Locate the cell with the specified text and output its [x, y] center coordinate. 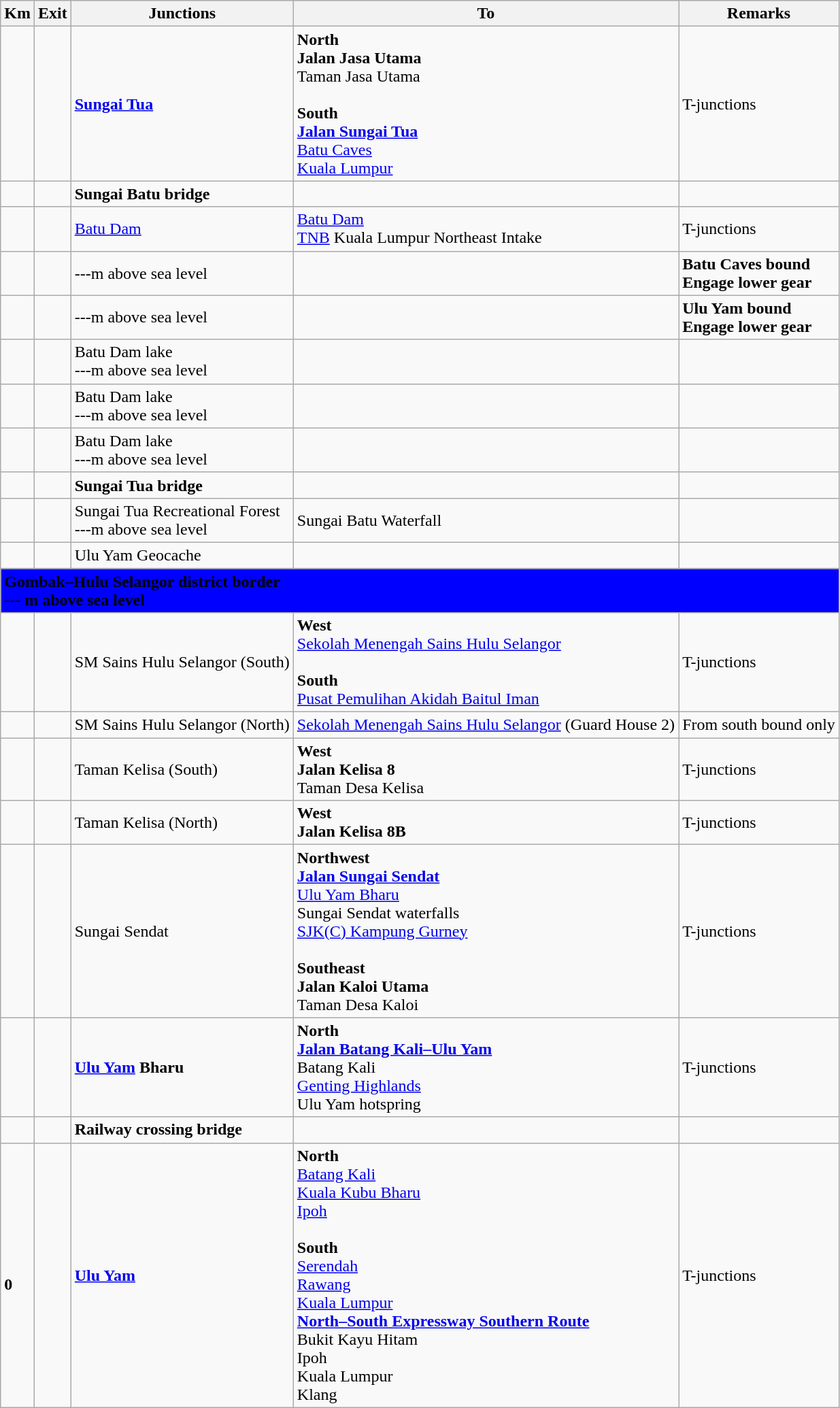
Sungai Tua bridge [182, 485]
Exit [52, 14]
WestSekolah Menengah Sains Hulu SelangorSouthPusat Pemulihan Akidah Baitul Iman [486, 663]
Sungai Batu bridge [182, 194]
From south bound only [759, 725]
North Batang Kali Kuala Kubu Bharu IpohSouth Serendah Rawang Kuala Lumpur North–South Expressway Southern RouteBukit Kayu HitamIpohKuala LumpurKlang [486, 1275]
Junctions [182, 14]
Taman Kelisa (South) [182, 769]
0 [18, 1275]
Sekolah Menengah Sains Hulu Selangor (Guard House 2) [486, 725]
WestJalan Kelisa 8B [486, 823]
SM Sains Hulu Selangor (North) [182, 725]
Gombak–Hulu Selangor district border--- m above sea level [420, 590]
SM Sains Hulu Selangor (South) [182, 663]
Ulu Yam [182, 1275]
Batu DamTNB Kuala Lumpur Northeast Intake [486, 229]
Taman Kelisa (North) [182, 823]
Batu Dam [182, 229]
Ulu Yam Bharu [182, 1067]
Sungai Sendat [182, 931]
Northwest Jalan Sungai SendatUlu Yam BharuSungai Sendat waterfallsSJK(C) Kampung GurneySoutheastJalan Kaloi UtamaTaman Desa Kaloi [486, 931]
Sungai Tua Recreational Forest---m above sea level [182, 520]
To [486, 14]
Ulu Yam Geocache [182, 555]
Ulu Yam boundEngage lower gear [759, 317]
Sungai Tua [182, 103]
Km [18, 14]
WestJalan Kelisa 8Taman Desa Kelisa [486, 769]
Batu Caves boundEngage lower gear [759, 273]
Railway crossing bridge [182, 1130]
North Jalan Batang Kali–Ulu Yam Batang Kali Genting HighlandsUlu Yam hotspring [486, 1067]
Remarks [759, 14]
NorthJalan Jasa UtamaTaman Jasa UtamaSouth Jalan Sungai Tua Batu Caves Kuala Lumpur [486, 103]
Sungai Batu Waterfall [486, 520]
